Output the (x, y) coordinate of the center of the cell containing the given text.  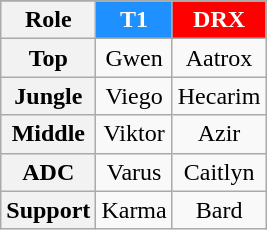
Varus (134, 172)
ADC (48, 172)
Gwen (134, 58)
Caitlyn (219, 172)
Azir (219, 134)
DRX (219, 20)
Aatrox (219, 58)
Hecarim (219, 96)
Role (48, 20)
Viego (134, 96)
Support (48, 210)
T1 (134, 20)
Karma (134, 210)
Viktor (134, 134)
Bard (219, 210)
Top (48, 58)
Jungle (48, 96)
Middle (48, 134)
